Capture the cell that displays the provided text and extract its (X, Y) central coordinate. 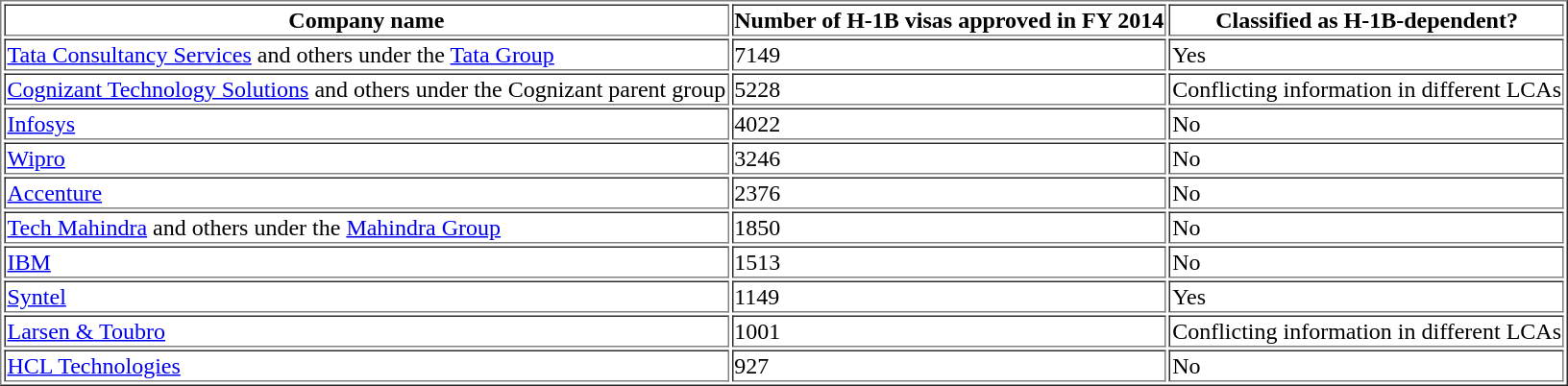
Tata Consultancy Services and others under the Tata Group (366, 54)
Wipro (366, 157)
4022 (949, 123)
Cognizant Technology Solutions and others under the Cognizant parent group (366, 88)
Larsen & Toubro (366, 330)
1149 (949, 296)
Infosys (366, 123)
1850 (949, 227)
3246 (949, 157)
Number of H-1B visas approved in FY 2014 (949, 19)
Classified as H-1B-dependent? (1366, 19)
2376 (949, 192)
Syntel (366, 296)
HCL Technologies (366, 365)
7149 (949, 54)
927 (949, 365)
Tech Mahindra and others under the Mahindra Group (366, 227)
5228 (949, 88)
Accenture (366, 192)
Company name (366, 19)
IBM (366, 261)
1513 (949, 261)
1001 (949, 330)
